Determine the (x, y) coordinate at the center of the cell enclosing the given text.  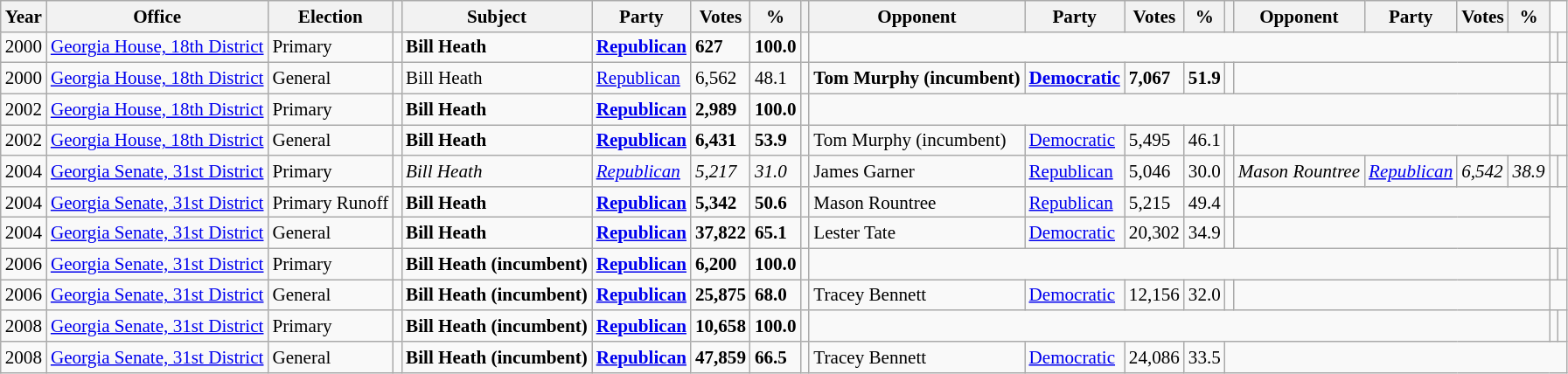
5,495 (1154, 140)
51.9 (1205, 79)
7,067 (1154, 79)
12,156 (1154, 295)
20,302 (1154, 232)
Lester Tate (916, 232)
30.0 (1205, 171)
37,822 (721, 232)
Year (24, 16)
50.6 (775, 201)
Election (331, 16)
24,086 (1154, 357)
5,217 (721, 171)
James Garner (916, 171)
38.9 (1529, 171)
2,989 (721, 108)
5,215 (1154, 201)
Subject (497, 16)
47,859 (721, 357)
Primary Runoff (331, 201)
53.9 (775, 140)
34.9 (1205, 232)
5,342 (721, 201)
46.1 (1205, 140)
33.5 (1205, 357)
6,542 (1482, 171)
6,562 (721, 79)
627 (721, 47)
49.4 (1205, 201)
5,046 (1154, 171)
65.1 (775, 232)
6,431 (721, 140)
31.0 (775, 171)
68.0 (775, 295)
32.0 (1205, 295)
48.1 (775, 79)
66.5 (775, 357)
10,658 (721, 325)
25,875 (721, 295)
Office (157, 16)
6,200 (721, 264)
